Extract the [x, y] coordinate from the center of the cell holding the provided text.  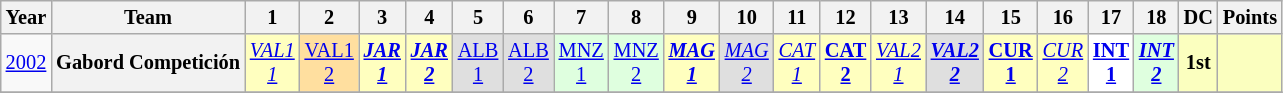
Team [148, 17]
Points [1250, 17]
CAT2 [846, 63]
13 [898, 17]
11 [797, 17]
2 [330, 17]
Gabord Competición [148, 63]
JAR2 [430, 63]
VAL11 [272, 63]
ALB2 [528, 63]
4 [430, 17]
8 [636, 17]
MNZ2 [636, 63]
CAT1 [797, 63]
3 [382, 17]
1 [272, 17]
12 [846, 17]
MAG1 [692, 63]
5 [478, 17]
15 [1011, 17]
18 [1156, 17]
MNZ1 [582, 63]
9 [692, 17]
Year [26, 17]
2002 [26, 63]
1st [1198, 63]
ALB1 [478, 63]
17 [1111, 17]
14 [955, 17]
VAL12 [330, 63]
DC [1198, 17]
JAR1 [382, 63]
INT1 [1111, 63]
10 [747, 17]
INT2 [1156, 63]
MAG2 [747, 63]
16 [1063, 17]
CUR2 [1063, 63]
6 [528, 17]
CUR1 [1011, 63]
VAL22 [955, 63]
VAL21 [898, 63]
7 [582, 17]
